For the text-containing cell, return its midpoint in [x, y] coordinate format. 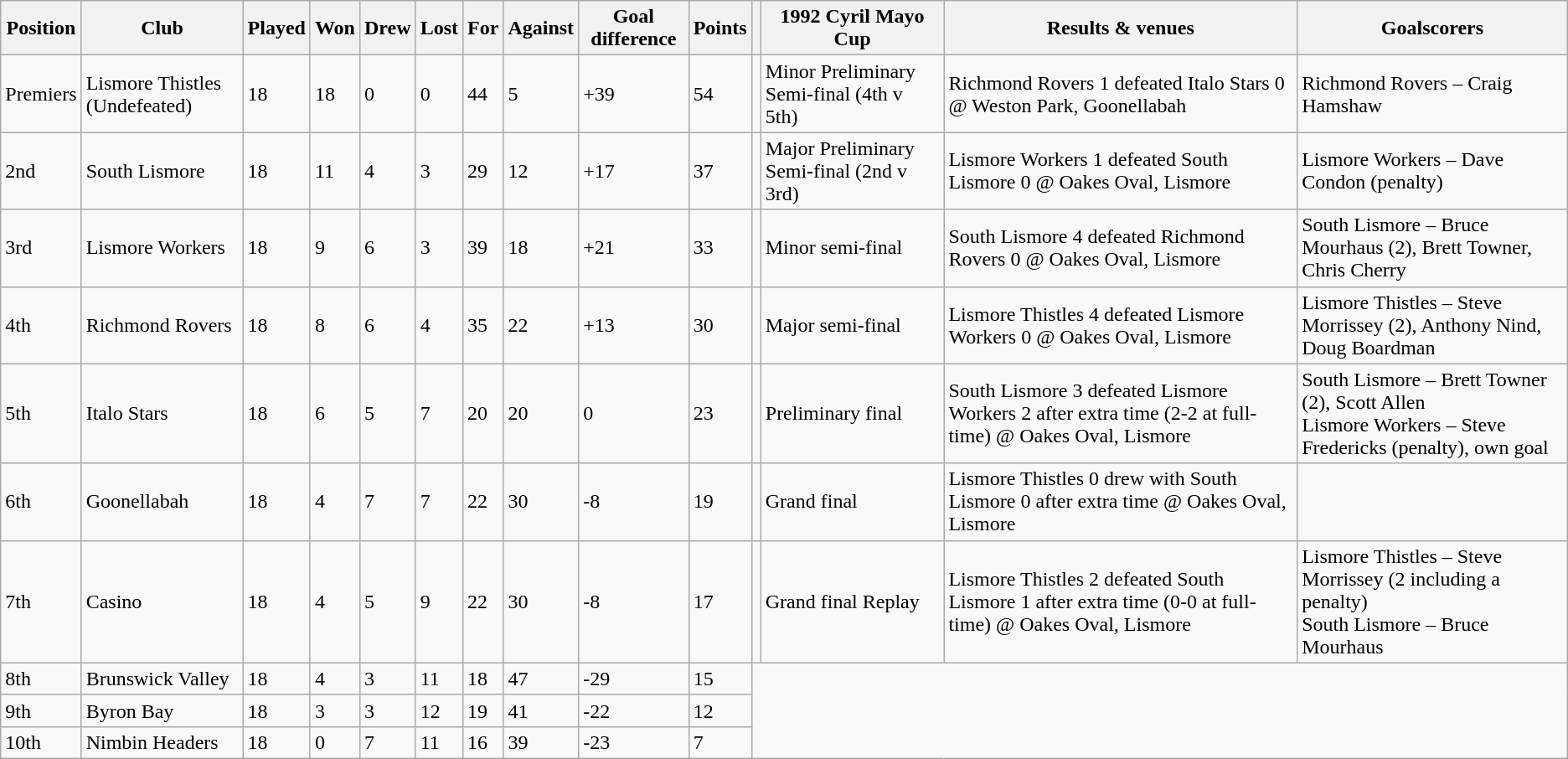
5th [41, 414]
Major Preliminary Semi-final (2nd v 3rd) [853, 171]
Premiers [41, 94]
15 [720, 679]
23 [720, 414]
Casino [162, 602]
10th [41, 742]
Nimbin Headers [162, 742]
Brunswick Valley [162, 679]
+13 [633, 325]
17 [720, 602]
+21 [633, 248]
South Lismore 3 defeated Lismore Workers 2 after extra time (2-2 at full-time) @ Oakes Oval, Lismore [1121, 414]
Grand final Replay [853, 602]
-22 [633, 710]
41 [541, 710]
Goalscorers [1432, 28]
Goal difference [633, 28]
Minor semi-final [853, 248]
16 [483, 742]
Richmond Rovers – Craig Hamshaw [1432, 94]
Major semi-final [853, 325]
33 [720, 248]
3rd [41, 248]
29 [483, 171]
Lismore Workers [162, 248]
Lismore Thistles 2 defeated South Lismore 1 after extra time (0-0 at full-time) @ Oakes Oval, Lismore [1121, 602]
Italo Stars [162, 414]
Lismore Thistles (Undefeated) [162, 94]
4th [41, 325]
Goonellabah [162, 502]
South Lismore – Bruce Mourhaus (2), Brett Towner, Chris Cherry [1432, 248]
South Lismore 4 defeated Richmond Rovers 0 @ Oakes Oval, Lismore [1121, 248]
+17 [633, 171]
9th [41, 710]
Club [162, 28]
Lost [439, 28]
-29 [633, 679]
1992 Cyril Mayo Cup [853, 28]
Lismore Thistles 4 defeated Lismore Workers 0 @ Oakes Oval, Lismore [1121, 325]
Lismore Workers 1 defeated South Lismore 0 @ Oakes Oval, Lismore [1121, 171]
Richmond Rovers [162, 325]
For [483, 28]
37 [720, 171]
Drew [387, 28]
8 [335, 325]
-23 [633, 742]
44 [483, 94]
Position [41, 28]
Grand final [853, 502]
Richmond Rovers 1 defeated Italo Stars 0 @ Weston Park, Goonellabah [1121, 94]
Lismore Thistles – Steve Morrissey (2), Anthony Nind, Doug Boardman [1432, 325]
Results & venues [1121, 28]
Points [720, 28]
2nd [41, 171]
Played [276, 28]
Lismore Thistles – Steve Morrissey (2 including a penalty)South Lismore – Bruce Mourhaus [1432, 602]
+39 [633, 94]
Minor Preliminary Semi-final (4th v 5th) [853, 94]
8th [41, 679]
7th [41, 602]
Preliminary final [853, 414]
Byron Bay [162, 710]
Lismore Thistles 0 drew with South Lismore 0 after extra time @ Oakes Oval, Lismore [1121, 502]
6th [41, 502]
Lismore Workers – Dave Condon (penalty) [1432, 171]
Against [541, 28]
47 [541, 679]
South Lismore – Brett Towner (2), Scott AllenLismore Workers – Steve Fredericks (penalty), own goal [1432, 414]
South Lismore [162, 171]
Won [335, 28]
54 [720, 94]
35 [483, 325]
